Provide the [X, Y] coordinate of the cell's center where the given text is located.  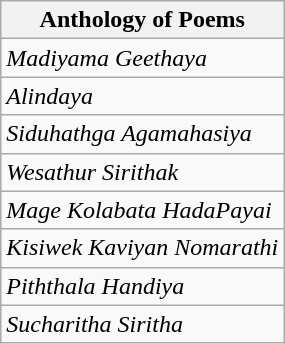
Siduhathga Agamahasiya [142, 134]
Wesathur Sirithak [142, 172]
Mage Kolabata HadaPayai [142, 210]
Piththala Handiya [142, 286]
Madiyama Geethaya [142, 58]
Anthology of Poems [142, 20]
Kisiwek Kaviyan Nomarathi [142, 248]
Sucharitha Siritha [142, 324]
Alindaya [142, 96]
